Extract the [X, Y] coordinate from the center of the cell holding the provided text.  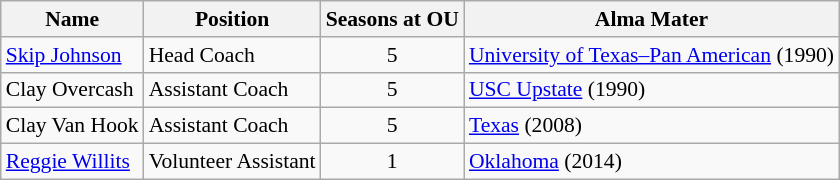
University of Texas–Pan American (1990) [652, 55]
Volunteer Assistant [232, 162]
Clay Van Hook [72, 126]
Clay Overcash [72, 90]
Skip Johnson [72, 55]
Oklahoma (2014) [652, 162]
Position [232, 19]
Name [72, 19]
Seasons at OU [392, 19]
Texas (2008) [652, 126]
Alma Mater [652, 19]
Reggie Willits [72, 162]
Head Coach [232, 55]
1 [392, 162]
USC Upstate (1990) [652, 90]
